Capture the cell that displays the provided text and extract its (x, y) central coordinate. 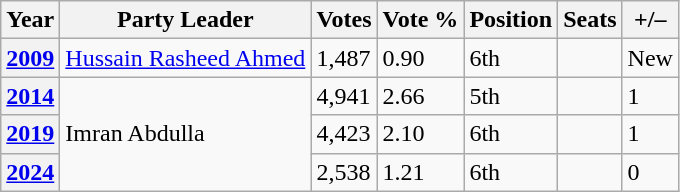
2014 (30, 96)
2009 (30, 58)
New (650, 58)
2,538 (344, 172)
Imran Abdulla (186, 134)
0 (650, 172)
4,423 (344, 134)
Party Leader (186, 20)
5th (511, 96)
1,487 (344, 58)
1.21 (420, 172)
2024 (30, 172)
Year (30, 20)
0.90 (420, 58)
Votes (344, 20)
+/– (650, 20)
4,941 (344, 96)
Vote % (420, 20)
Position (511, 20)
2.66 (420, 96)
2.10 (420, 134)
Hussain Rasheed Ahmed (186, 58)
Seats (590, 20)
2019 (30, 134)
